Scan for the cell matching the given text and deliver its (X, Y) coordinate at center. 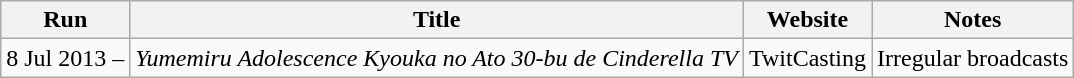
Run (66, 20)
Notes (973, 20)
Irregular broadcasts (973, 58)
Yumemiru Adolescence Kyouka no Ato 30-bu de Cinderella TV (437, 58)
8 Jul 2013 – (66, 58)
TwitCasting (807, 58)
Website (807, 20)
Title (437, 20)
